For the text-containing cell, return its midpoint in [x, y] coordinate format. 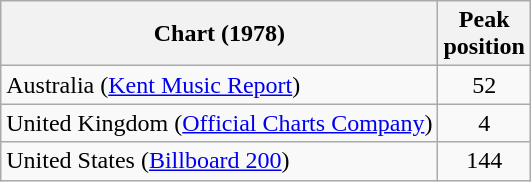
Peak position [484, 34]
Chart (1978) [220, 34]
52 [484, 85]
United States (Billboard 200) [220, 161]
United Kingdom (Official Charts Company) [220, 123]
4 [484, 123]
144 [484, 161]
Australia (Kent Music Report) [220, 85]
